Provide the [X, Y] coordinate of the cell's center where the given text is located.  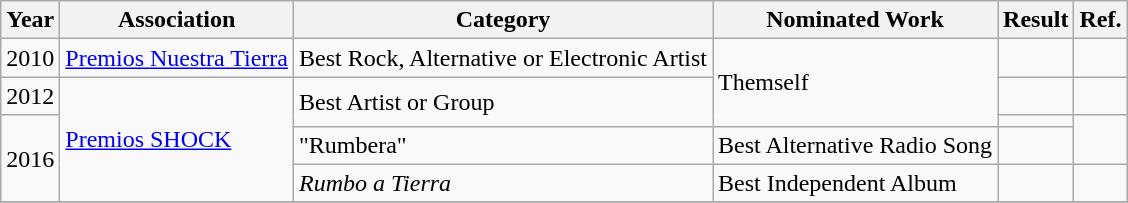
Category [504, 20]
Best Artist or Group [504, 102]
Best Independent Album [854, 183]
Best Alternative Radio Song [854, 145]
2010 [30, 58]
Result [1036, 20]
"Rumbera" [504, 145]
Themself [854, 82]
Nominated Work [854, 20]
2016 [30, 158]
Year [30, 20]
2012 [30, 96]
Best Rock, Alternative or Electronic Artist [504, 58]
Association [177, 20]
Ref. [1100, 20]
Rumbo a Tierra [504, 183]
Premios SHOCK [177, 140]
Premios Nuestra Tierra [177, 58]
